Pinpoint the cell where the given text exists, returning its (X, Y) midpoint coordinate. 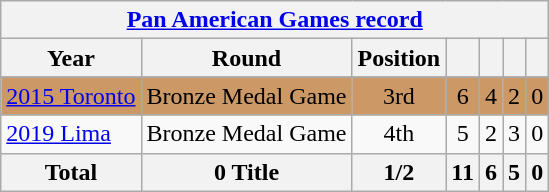
3 (514, 134)
11 (463, 172)
Total (71, 172)
Year (71, 58)
0 Title (246, 172)
Position (399, 58)
4th (399, 134)
2019 Lima (71, 134)
4 (492, 96)
Round (246, 58)
Pan American Games record (275, 20)
1/2 (399, 172)
2015 Toronto (71, 96)
3rd (399, 96)
